Capture the cell that displays the provided text and extract its [x, y] central coordinate. 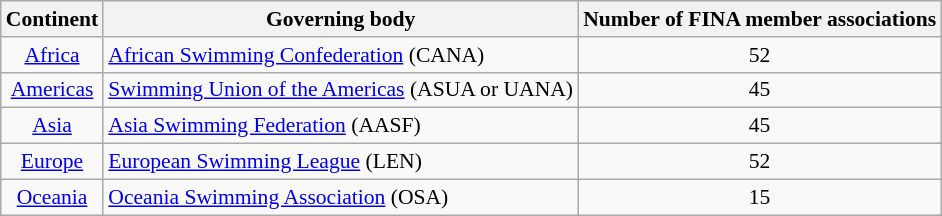
Oceania [52, 197]
European Swimming League (LEN) [340, 162]
Asia [52, 126]
Oceania Swimming Association (OSA) [340, 197]
Africa [52, 55]
Europe [52, 162]
Americas [52, 90]
Asia Swimming Federation (AASF) [340, 126]
Continent [52, 19]
15 [760, 197]
Number of FINA member associations [760, 19]
African Swimming Confederation (CANA) [340, 55]
Swimming Union of the Americas (ASUA or UANA) [340, 90]
Governing body [340, 19]
